Return the (x, y) coordinate for the center point of the cell that contains the specified text.  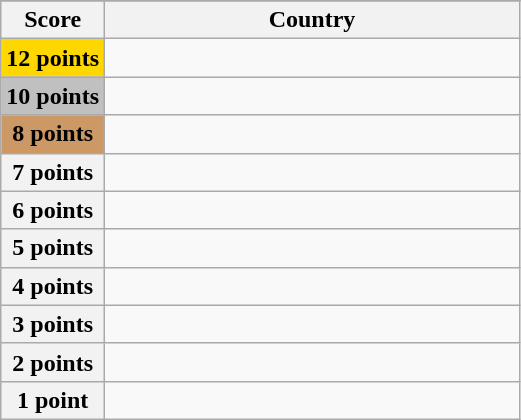
5 points (53, 248)
8 points (53, 134)
7 points (53, 172)
Country (312, 20)
Score (53, 20)
2 points (53, 362)
4 points (53, 286)
10 points (53, 96)
6 points (53, 210)
3 points (53, 324)
1 point (53, 400)
12 points (53, 58)
